Scan for the cell matching the given text and deliver its (x, y) coordinate at center. 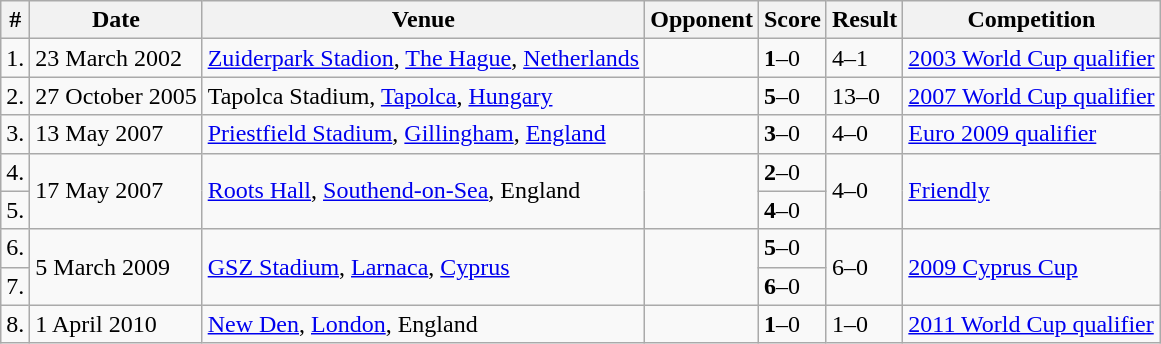
Friendly (1032, 191)
Priestfield Stadium, Gillingham, England (424, 134)
1. (16, 58)
17 May 2007 (116, 191)
3. (16, 134)
Result (864, 20)
23 March 2002 (116, 58)
1 April 2010 (116, 324)
2009 Cyprus Cup (1032, 267)
2007 World Cup qualifier (1032, 96)
8. (16, 324)
Competition (1032, 20)
4. (16, 172)
New Den, London, England (424, 324)
2. (16, 96)
Date (116, 20)
13–0 (864, 96)
Roots Hall, Southend-on-Sea, England (424, 191)
GSZ Stadium, Larnaca, Cyprus (424, 267)
7. (16, 286)
2003 World Cup qualifier (1032, 58)
Opponent (702, 20)
13 May 2007 (116, 134)
Score (792, 20)
27 October 2005 (116, 96)
Euro 2009 qualifier (1032, 134)
6. (16, 248)
5 March 2009 (116, 267)
5. (16, 210)
Zuiderpark Stadion, The Hague, Netherlands (424, 58)
4–1 (864, 58)
Venue (424, 20)
3–0 (792, 134)
Tapolca Stadium, Tapolca, Hungary (424, 96)
2–0 (792, 172)
2011 World Cup qualifier (1032, 324)
# (16, 20)
